Search for the cell housing the specified text and yield its (x, y) center coordinate. 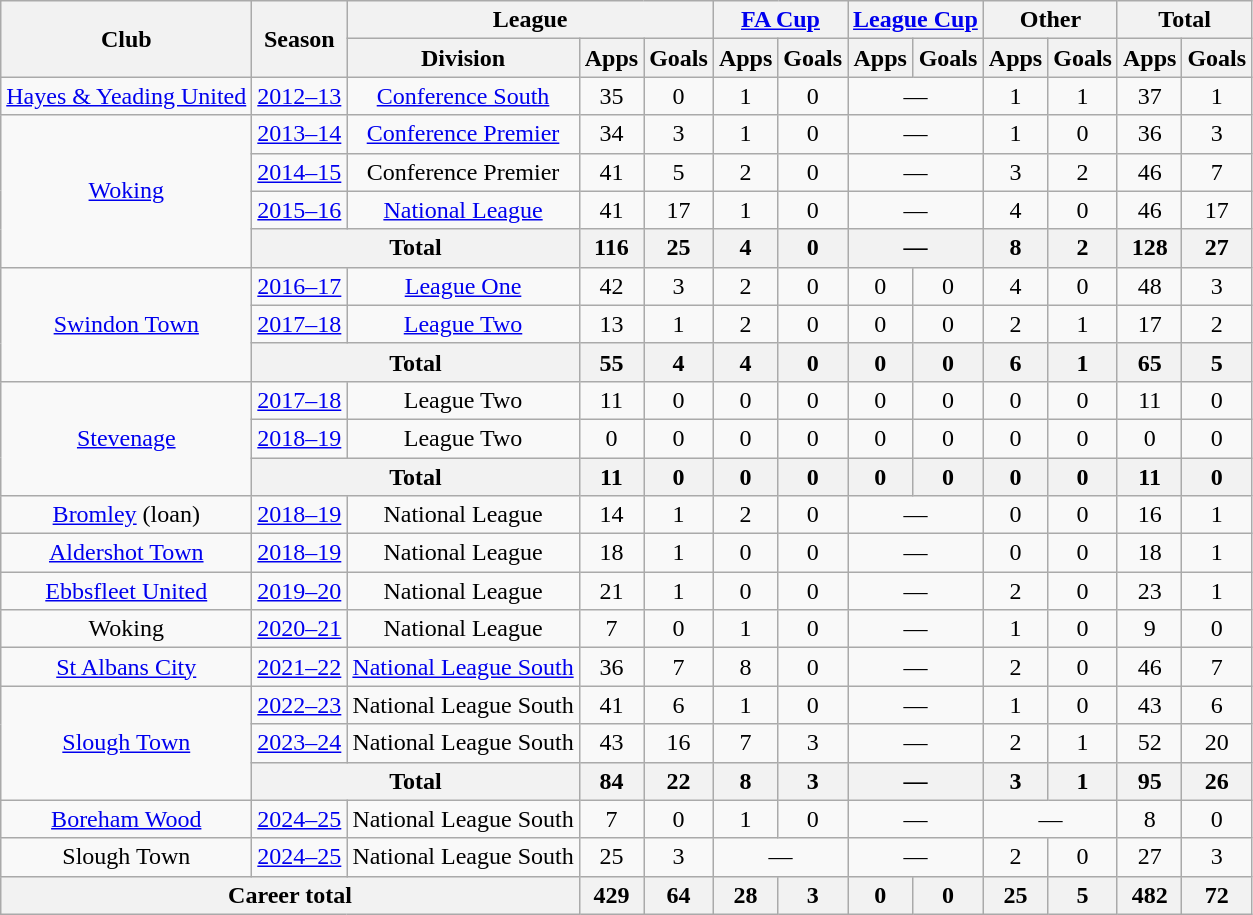
Hayes & Yeading United (126, 96)
Boreham Wood (126, 819)
65 (1149, 362)
2023–24 (300, 743)
52 (1149, 743)
64 (679, 895)
2021–22 (300, 667)
116 (611, 248)
Division (463, 58)
Swindon Town (126, 324)
FA Cup (780, 20)
2022–23 (300, 705)
28 (745, 895)
35 (611, 96)
23 (1149, 591)
14 (611, 515)
Conference South (463, 96)
2016–17 (300, 286)
League (530, 20)
League One (463, 286)
Stevenage (126, 438)
Ebbsfleet United (126, 591)
Career total (290, 895)
55 (611, 362)
St Albans City (126, 667)
Season (300, 39)
2014–15 (300, 172)
2015–16 (300, 210)
72 (1217, 895)
9 (1149, 629)
128 (1149, 248)
Aldershot Town (126, 553)
Bromley (loan) (126, 515)
26 (1217, 781)
482 (1149, 895)
34 (611, 134)
48 (1149, 286)
Club (126, 39)
2012–13 (300, 96)
20 (1217, 743)
37 (1149, 96)
13 (611, 324)
42 (611, 286)
84 (611, 781)
429 (611, 895)
95 (1149, 781)
22 (679, 781)
2013–14 (300, 134)
2019–20 (300, 591)
21 (611, 591)
2020–21 (300, 629)
League Cup (916, 20)
Other (1050, 20)
